Capture the cell that displays the provided text and extract its (x, y) central coordinate. 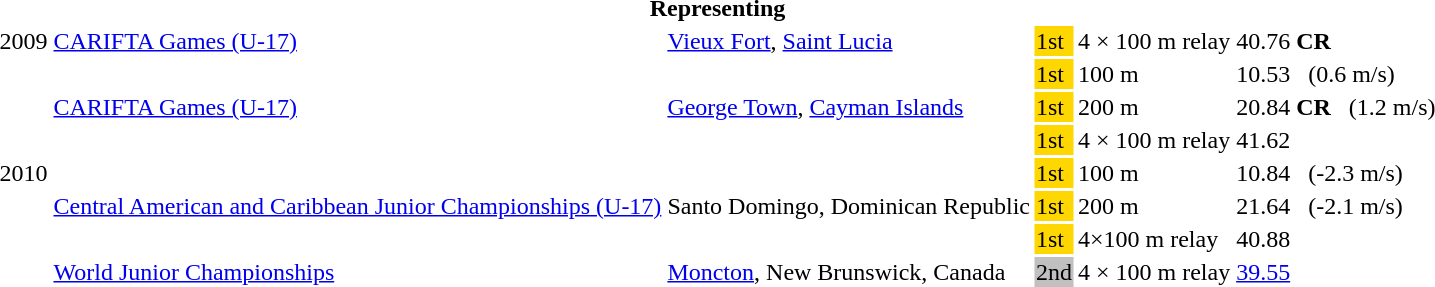
George Town, Cayman Islands (849, 107)
Moncton, New Brunswick, Canada (849, 272)
2nd (1054, 272)
4×100 m relay (1154, 239)
Santo Domingo, Dominican Republic (849, 206)
World Junior Championships (358, 272)
Central American and Caribbean Junior Championships (U-17) (358, 206)
Vieux Fort, Saint Lucia (849, 41)
